Extract the [X, Y] coordinate from the center of the cell holding the provided text.  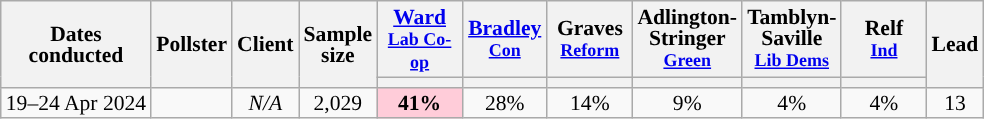
Datesconducted [76, 44]
N/A [265, 102]
13 [956, 102]
41% [420, 102]
9% [687, 102]
WardLab Co-op [420, 39]
Pollster [192, 44]
BradleyCon [504, 39]
14% [590, 102]
19–24 Apr 2024 [76, 102]
Lead [956, 44]
Adlington-StringerGreen [687, 39]
Client [265, 44]
28% [504, 102]
2,029 [338, 102]
GravesReform [590, 39]
RelfInd [884, 39]
Tamblyn-SavilleLib Dems [792, 39]
Samplesize [338, 44]
